Find where the given text appears and provide that cell's center as [X, Y] coordinate. 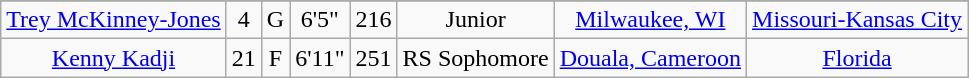
6'11" [320, 58]
Missouri-Kansas City [858, 20]
F [275, 58]
Junior [476, 20]
Trey McKinney-Jones [114, 20]
Milwaukee, WI [650, 20]
4 [244, 20]
251 [374, 58]
Douala, Cameroon [650, 58]
Kenny Kadji [114, 58]
Florida [858, 58]
G [275, 20]
21 [244, 58]
216 [374, 20]
6'5" [320, 20]
RS Sophomore [476, 58]
